Provide the [x, y] coordinate of the cell's center where the given text is located.  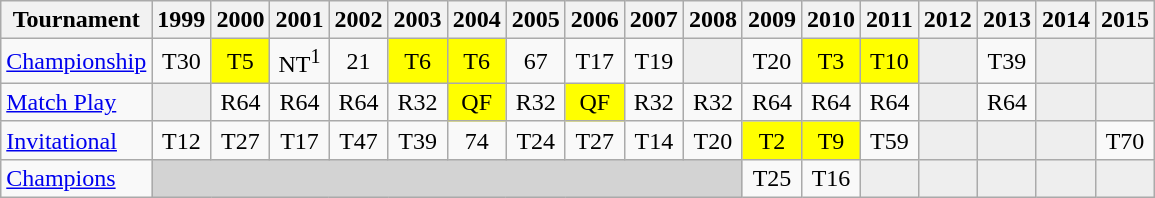
T19 [654, 62]
T12 [182, 140]
2003 [418, 20]
2005 [536, 20]
Match Play [76, 102]
T10 [890, 62]
T3 [832, 62]
Tournament [76, 20]
2010 [832, 20]
67 [536, 62]
2007 [654, 20]
T70 [1126, 140]
2011 [890, 20]
2004 [476, 20]
T59 [890, 140]
T47 [358, 140]
T25 [772, 178]
2000 [240, 20]
2014 [1066, 20]
Invitational [76, 140]
T14 [654, 140]
2002 [358, 20]
T2 [772, 140]
21 [358, 62]
2015 [1126, 20]
T24 [536, 140]
2013 [1006, 20]
T16 [832, 178]
Championship [76, 62]
2001 [300, 20]
T30 [182, 62]
2009 [772, 20]
2006 [594, 20]
1999 [182, 20]
2012 [948, 20]
NT1 [300, 62]
T5 [240, 62]
74 [476, 140]
Champions [76, 178]
2008 [712, 20]
T9 [832, 140]
